Scan for the cell matching the given text and deliver its (X, Y) coordinate at center. 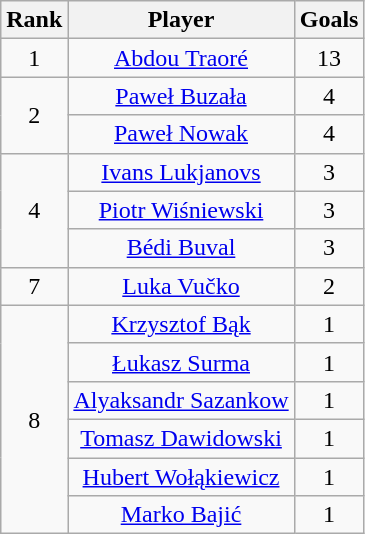
Alyaksandr Sazankow (181, 400)
Tomasz Dawidowski (181, 438)
8 (34, 419)
Luka Vučko (181, 286)
Paweł Nowak (181, 134)
13 (329, 58)
Rank (34, 20)
Paweł Buzała (181, 96)
Player (181, 20)
Abdou Traoré (181, 58)
Piotr Wiśniewski (181, 210)
Marko Bajić (181, 515)
Ivans Lukjanovs (181, 172)
7 (34, 286)
Bédi Buval (181, 248)
Łukasz Surma (181, 362)
Krzysztof Bąk (181, 324)
Goals (329, 20)
Hubert Wołąkiewicz (181, 477)
